From the cell containing the given text, extract its center point as (x, y) coordinate. 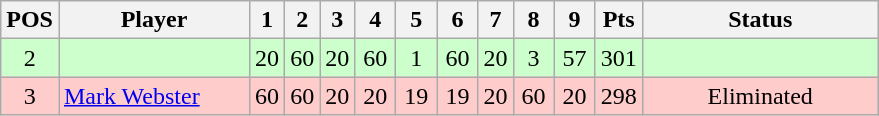
298 (618, 96)
301 (618, 58)
8 (534, 20)
Eliminated (760, 96)
Player (154, 20)
4 (376, 20)
Mark Webster (154, 96)
6 (458, 20)
5 (416, 20)
POS (30, 20)
57 (574, 58)
Pts (618, 20)
Status (760, 20)
7 (496, 20)
9 (574, 20)
